For the text-containing cell, return its midpoint in (x, y) coordinate format. 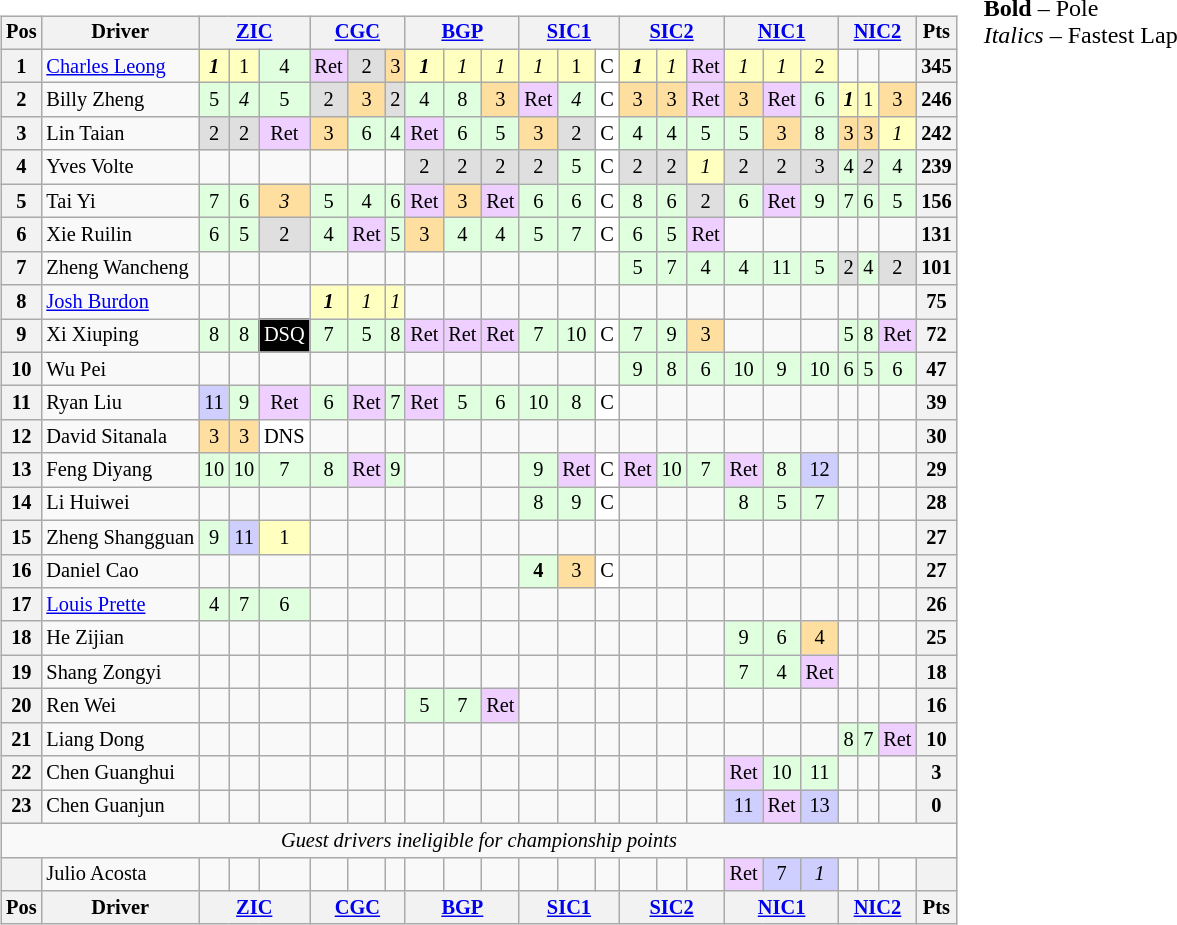
Josh Burdon (120, 302)
22 (21, 773)
David Sitanala (120, 437)
DSQ (284, 336)
28 (936, 504)
Shang Zongyi (120, 672)
156 (936, 201)
Li Huiwei (120, 504)
Zheng Wancheng (120, 268)
39 (936, 403)
239 (936, 167)
Feng Diyang (120, 470)
30 (936, 437)
Daniel Cao (120, 571)
He Zijian (120, 638)
Liang Dong (120, 739)
Ryan Liu (120, 403)
Zheng Shangguan (120, 537)
242 (936, 134)
Chen Guanghui (120, 773)
Yves Volte (120, 167)
25 (936, 638)
19 (21, 672)
101 (936, 268)
17 (21, 605)
Guest drivers ineligible for championship points (478, 840)
DNS (284, 437)
23 (21, 807)
Charles Leong (120, 66)
15 (21, 537)
29 (936, 470)
Ren Wei (120, 706)
Xie Ruilin (120, 235)
72 (936, 336)
Xi Xiuping (120, 336)
26 (936, 605)
246 (936, 100)
47 (936, 369)
131 (936, 235)
20 (21, 706)
Lin Taian (120, 134)
Billy Zheng (120, 100)
345 (936, 66)
Chen Guanjun (120, 807)
0 (936, 807)
Tai Yi (120, 201)
Julio Acosta (120, 874)
Louis Prette (120, 605)
14 (21, 504)
Wu Pei (120, 369)
75 (936, 302)
21 (21, 739)
